Return [X, Y] of the center of cell containing provided text 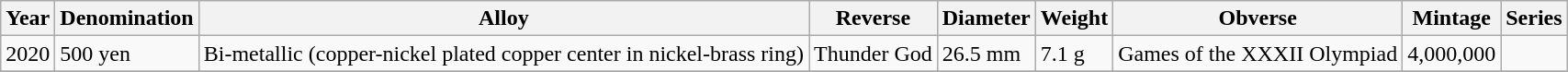
Alloy [503, 18]
500 yen [127, 54]
26.5 mm [987, 54]
Series [1534, 18]
7.1 g [1074, 54]
Reverse [874, 18]
Denomination [127, 18]
Mintage [1451, 18]
Year [28, 18]
2020 [28, 54]
Games of the XXXII Olympiad [1258, 54]
Thunder God [874, 54]
Bi-metallic (copper-nickel plated copper center in nickel-brass ring) [503, 54]
Obverse [1258, 18]
Weight [1074, 18]
4,000,000 [1451, 54]
Diameter [987, 18]
